Locate the cell with the specified text and output its [X, Y] center coordinate. 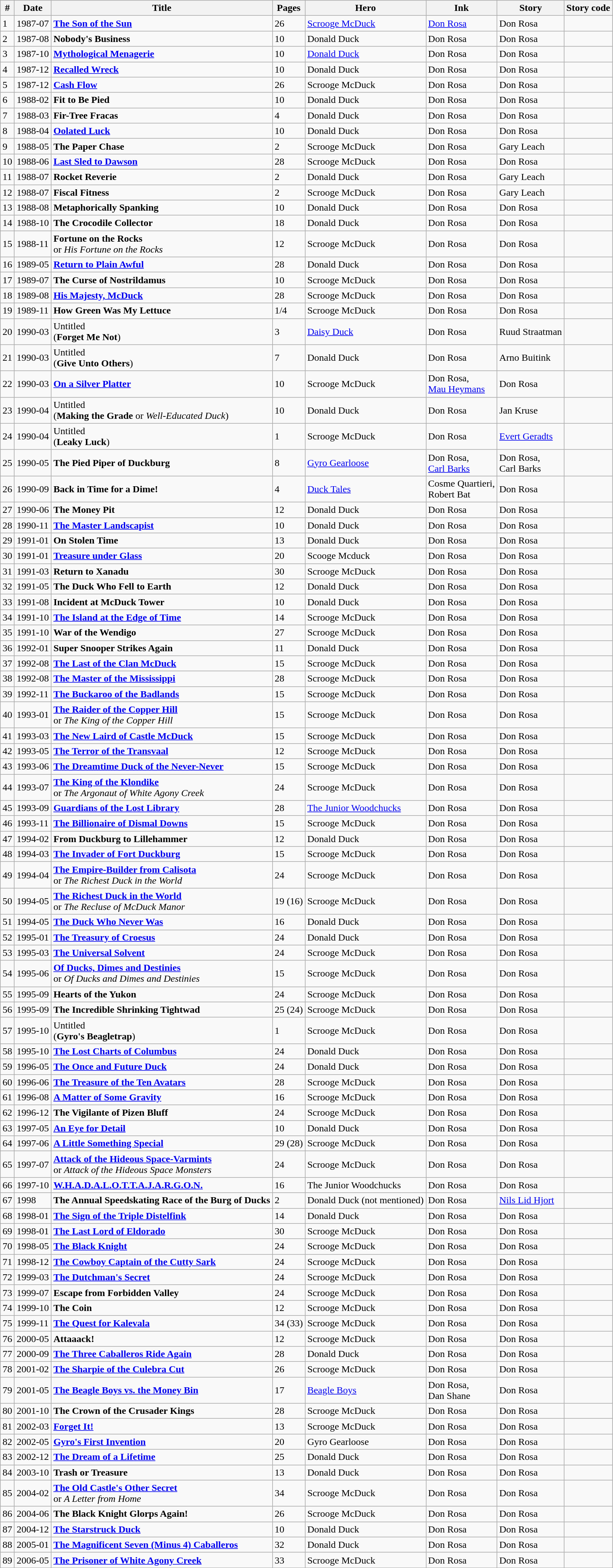
1995-06 [33, 973]
36 [7, 648]
43 [7, 766]
1996-05 [33, 1066]
Forget It! [162, 1426]
49 [7, 875]
The New Laird of Castle McDuck [162, 736]
Gyro's First Invention [162, 1442]
69 [7, 1231]
The Prisoner of White Agony Creek [162, 1560]
Nils Lid Hjort [530, 1200]
1993-09 [33, 808]
The Master of the Mississippi [162, 679]
# [7, 8]
Recalled Wreck [162, 69]
2005-01 [33, 1545]
1991-03 [33, 571]
1999-10 [33, 1308]
The Richest Duck in the Worldor The Recluse of McDuck Manor [162, 901]
The Buckaroo of the Badlands [162, 694]
The Pied Piper of Duckburg [162, 462]
2000-09 [33, 1354]
On a Silver Platter [162, 384]
64 [7, 1144]
34 (33) [289, 1323]
1994-02 [33, 839]
23 [7, 410]
Mythological Menagerie [162, 54]
Last Sled to Dawson [162, 161]
38 [7, 679]
Arno Buitink [530, 358]
The Last of the Clan McDuck [162, 663]
Escape from Forbidden Valley [162, 1292]
19 [7, 311]
Treasure under Glass [162, 556]
Super Snooper Strikes Again [162, 648]
40 [7, 715]
1987-07 [33, 23]
Untitled(Gyro's Beagletrap) [162, 1031]
A Matter of Some Gravity [162, 1098]
2003-10 [33, 1472]
The Curse of Nostrildamus [162, 280]
1989-07 [33, 280]
Incident at McDuck Tower [162, 602]
The Black Knight [162, 1246]
Nobody's Business [162, 39]
46 [7, 824]
The Dutchman's Secret [162, 1277]
The Empire-Builder from Calisotaor The Richest Duck in the World [162, 875]
1999-07 [33, 1292]
1992-11 [33, 694]
1/4 [289, 311]
Of Ducks, Dimes and Destiniesor Of Ducks and Dimes and Destinies [162, 973]
The Black Knight Glorps Again! [162, 1514]
1994-04 [33, 875]
1995-03 [33, 953]
1990-06 [33, 510]
Untitled(Leaky Luck) [162, 437]
Title [162, 8]
Donald Duck (not mentioned) [365, 1200]
2002-05 [33, 1442]
The Invader of Fort Duckburg [162, 854]
2002-03 [33, 1426]
The Cowboy Captain of the Cutty Sark [162, 1262]
42 [7, 751]
1993-07 [33, 787]
1988-08 [33, 208]
The Dreamtime Duck of the Never-Never [162, 766]
Daisy Duck [365, 332]
2001-10 [33, 1411]
Scooge Mcduck [365, 556]
Cosme Quartieri,Robert Bat [461, 489]
41 [7, 736]
2000-05 [33, 1338]
The Crocodile Collector [162, 223]
47 [7, 839]
The Lost Charts of Columbus [162, 1051]
Don Rosa,Dan Shane [461, 1390]
1989-11 [33, 311]
1998 [33, 1200]
Oolated Luck [162, 131]
A Little Something Special [162, 1144]
Don Rosa,Mau Heymans [461, 384]
2004-12 [33, 1529]
Duck Tales [365, 489]
On Stolen Time [162, 541]
1999-03 [33, 1277]
85 [7, 1493]
Beagle Boys [365, 1390]
1999-11 [33, 1323]
2001-05 [33, 1390]
56 [7, 1010]
The Vigilante of Pizen Bluff [162, 1113]
37 [7, 663]
1991-05 [33, 587]
Fit to Be Pied [162, 100]
74 [7, 1308]
Untitled(Give Unto Others) [162, 358]
1997-10 [33, 1185]
Pages [289, 8]
52 [7, 937]
The Son of the Sun [162, 23]
58 [7, 1051]
Jan Kruse [530, 410]
1996-06 [33, 1082]
57 [7, 1031]
The Money Pit [162, 510]
The Terror of the Transvaal [162, 751]
45 [7, 808]
84 [7, 1472]
1988-03 [33, 115]
1993-01 [33, 715]
The Sign of the Triple Distelfink [162, 1216]
1997-06 [33, 1144]
From Duckburg to Lillehammer [162, 839]
72 [7, 1277]
Date [33, 8]
War of the Wendigo [162, 633]
1990-05 [33, 462]
6 [7, 100]
Hero [365, 8]
29 [7, 541]
Evert Geradts [530, 437]
78 [7, 1369]
The Treasury of Croesus [162, 937]
1992-01 [33, 648]
1997-07 [33, 1165]
1987-08 [33, 39]
The Island at the Edge of Time [162, 617]
Story [530, 8]
1993-06 [33, 766]
1998-05 [33, 1246]
The Once and Future Duck [162, 1066]
1988-10 [33, 223]
39 [7, 694]
2006-05 [33, 1560]
Guardians of the Lost Library [162, 808]
59 [7, 1066]
The Billionaire of Dismal Downs [162, 824]
31 [7, 571]
Story code [588, 8]
88 [7, 1545]
21 [7, 358]
1993-11 [33, 824]
1998-12 [33, 1262]
82 [7, 1442]
22 [7, 384]
63 [7, 1128]
1988-06 [33, 161]
The Quest for Kalevala [162, 1323]
70 [7, 1246]
The Magnificent Seven (Minus 4) Caballeros [162, 1545]
The Treasure of the Ten Avatars [162, 1082]
71 [7, 1262]
2004-06 [33, 1514]
Untitled(Making the Grade or Well-Educated Duck) [162, 410]
44 [7, 787]
2004-02 [33, 1493]
1990-11 [33, 525]
1988-04 [33, 131]
The Old Castle's Other Secretor A Letter from Home [162, 1493]
19 (16) [289, 901]
An Eye for Detail [162, 1128]
The Last Lord of Eldorado [162, 1231]
50 [7, 901]
Ink [461, 8]
The Incredible Shrinking Tightwad [162, 1010]
2002-12 [33, 1457]
1997-05 [33, 1128]
The Starstruck Duck [162, 1529]
73 [7, 1292]
Untitled(Forget Me Not) [162, 332]
89 [7, 1560]
83 [7, 1457]
79 [7, 1390]
75 [7, 1323]
The Duck Who Fell to Earth [162, 587]
Fortune on the Rocksor His Fortune on the Rocks [162, 244]
Back in Time for a Dime! [162, 489]
55 [7, 994]
Fiscal Fitness [162, 192]
61 [7, 1098]
67 [7, 1200]
66 [7, 1185]
1989-08 [33, 295]
His Majesty, McDuck [162, 295]
The Beagle Boys vs. the Money Bin [162, 1390]
Cash Flow [162, 85]
1995-01 [33, 937]
87 [7, 1529]
The King of the Klondikeor The Argonaut of White Agony Creek [162, 787]
The Duck Who Never Was [162, 922]
80 [7, 1411]
Trash or Treasure [162, 1472]
The Universal Solvent [162, 953]
54 [7, 973]
The Paper Chase [162, 146]
1988-05 [33, 146]
68 [7, 1216]
1996-12 [33, 1113]
81 [7, 1426]
The Dream of a Lifetime [162, 1457]
1988-02 [33, 100]
1989-05 [33, 265]
The Sharpie of the Culebra Cut [162, 1369]
W.H.A.D.A.L.O.T.T.A.J.A.R.G.O.N. [162, 1185]
60 [7, 1082]
Return to Xanadu [162, 571]
The Coin [162, 1308]
Metaphorically Spanking [162, 208]
The Master Landscapist [162, 525]
48 [7, 854]
9 [7, 146]
1993-05 [33, 751]
65 [7, 1165]
1996-08 [33, 1098]
1990-09 [33, 489]
2001-02 [33, 1369]
The Annual Speedskating Race of the Burg of Ducks [162, 1200]
The Three Caballeros Ride Again [162, 1354]
5 [7, 85]
62 [7, 1113]
1991-08 [33, 602]
The Raider of the Copper Hillor The King of the Copper Hill [162, 715]
Rocket Reverie [162, 177]
Fir-Tree Fracas [162, 115]
Hearts of the Yukon [162, 994]
Attaaack! [162, 1338]
1987-10 [33, 54]
25 (24) [289, 1010]
76 [7, 1338]
Ruud Straatman [530, 332]
Return to Plain Awful [162, 265]
Attack of the Hideous Space-Varmintsor Attack of the Hideous Space Monsters [162, 1165]
53 [7, 953]
35 [7, 633]
29 (28) [289, 1144]
How Green Was My Lettuce [162, 311]
1993-03 [33, 736]
1988-11 [33, 244]
51 [7, 922]
77 [7, 1354]
86 [7, 1514]
The Crown of the Crusader Kings [162, 1411]
1994-03 [33, 854]
